Pinpoint the cell where the given text exists, returning its (x, y) midpoint coordinate. 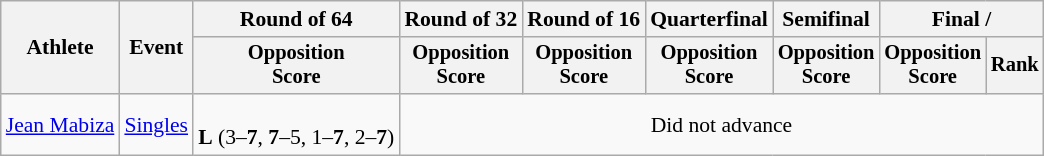
Athlete (60, 48)
L (3–7, 7–5, 1–7, 2–7) (296, 124)
Rank (1015, 66)
Quarterfinal (709, 19)
Round of 64 (296, 19)
Singles (156, 124)
Round of 32 (460, 19)
Jean Mabiza (60, 124)
Final / (961, 19)
Did not advance (721, 124)
Event (156, 48)
Semifinal (826, 19)
Round of 16 (584, 19)
